Scan for the cell matching the given text and deliver its [X, Y] coordinate at center. 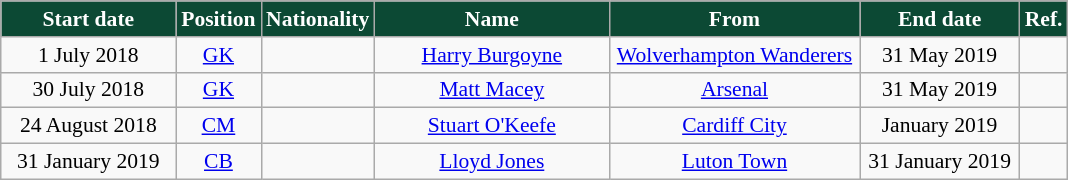
Name [492, 19]
CB [218, 162]
End date [940, 19]
CM [218, 126]
Lloyd Jones [492, 162]
Start date [88, 19]
Cardiff City [734, 126]
Stuart O'Keefe [492, 126]
Ref. [1044, 19]
Wolverhampton Wanderers [734, 55]
Harry Burgoyne [492, 55]
Luton Town [734, 162]
January 2019 [940, 126]
Position [218, 19]
Arsenal [734, 90]
1 July 2018 [88, 55]
Matt Macey [492, 90]
30 July 2018 [88, 90]
From [734, 19]
24 August 2018 [88, 126]
Nationality [318, 19]
